Return the [X, Y] coordinate for the center point of the cell that contains the specified text.  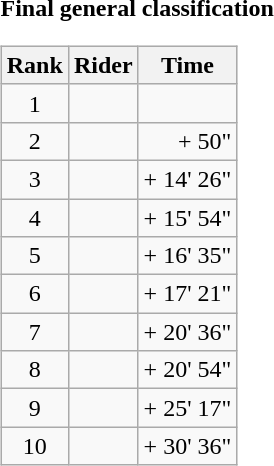
6 [34, 294]
+ 20' 54" [188, 370]
+ 16' 35" [188, 256]
7 [34, 332]
3 [34, 179]
+ 15' 54" [188, 217]
4 [34, 217]
8 [34, 370]
Rider [103, 65]
+ 25' 17" [188, 408]
+ 17' 21" [188, 294]
2 [34, 141]
+ 20' 36" [188, 332]
1 [34, 103]
Rank [34, 65]
Time [188, 65]
9 [34, 408]
5 [34, 256]
+ 14' 26" [188, 179]
+ 30' 36" [188, 446]
10 [34, 446]
+ 50" [188, 141]
